For the text-containing cell, return its midpoint in [X, Y] coordinate format. 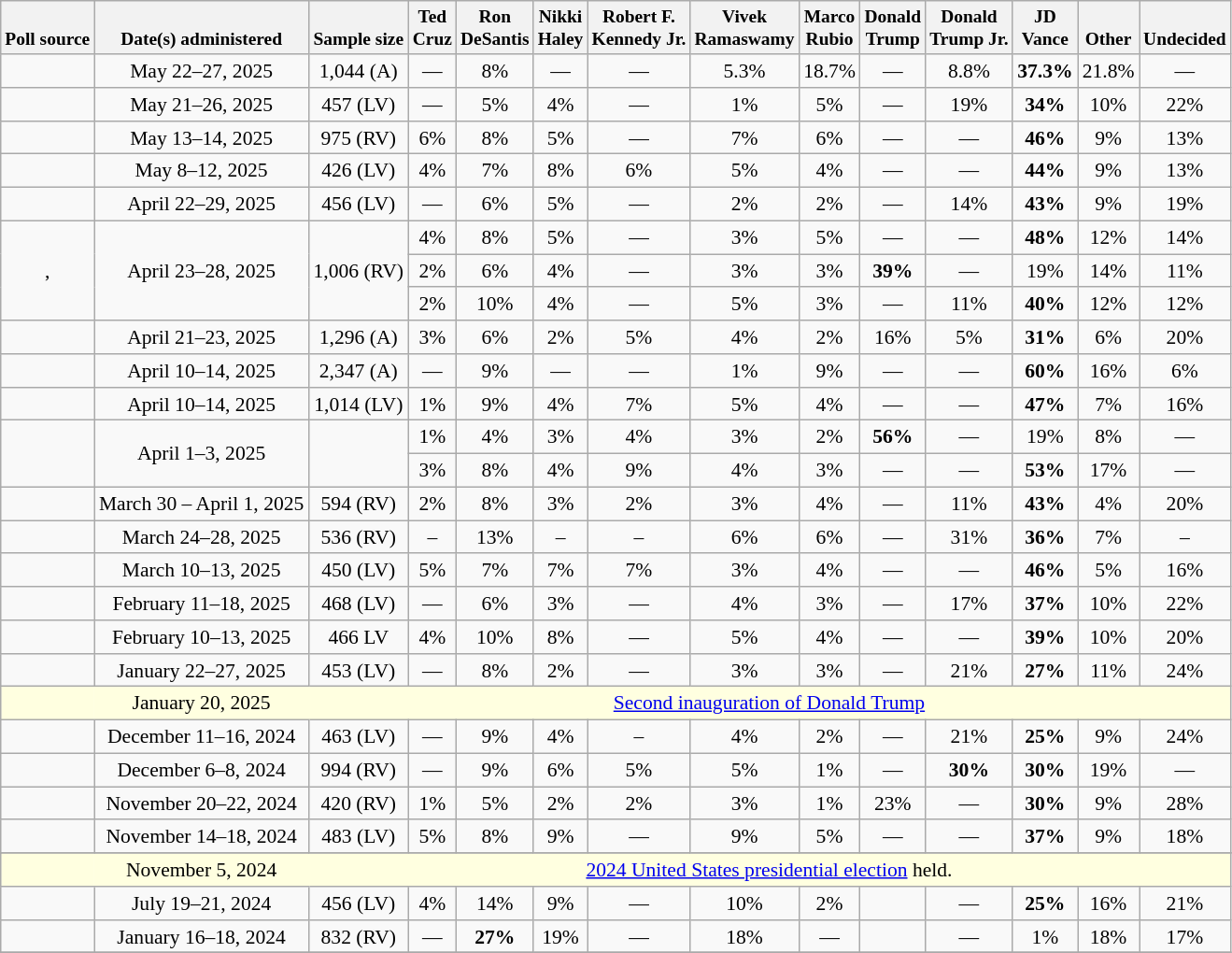
463 (LV) [359, 737]
May 8–12, 2025 [202, 171]
July 19–21, 2024 [202, 903]
5.3% [744, 71]
VivekRamaswamy [744, 28]
536 (RV) [359, 537]
April 23–28, 2025 [202, 271]
DonaldTrump Jr. [970, 28]
November 20–22, 2024 [202, 804]
1,044 (A) [359, 71]
May 21–26, 2025 [202, 105]
March 30 – April 1, 2025 [202, 505]
1,296 (A) [359, 337]
Sample size [359, 28]
36% [1044, 537]
MarcoRubio [829, 28]
Second inauguration of Donald Trump [770, 704]
April 1–3, 2025 [202, 454]
Robert F.Kennedy Jr. [639, 28]
8.8% [970, 71]
53% [1044, 471]
December 6–8, 2024 [202, 770]
Undecided [1185, 28]
23% [893, 804]
January 22–27, 2025 [202, 671]
May 13–14, 2025 [202, 138]
Poll source [48, 28]
April 21–23, 2025 [202, 337]
January 20, 2025 [202, 704]
28% [1185, 804]
994 (RV) [359, 770]
2024 United States presidential election held. [770, 870]
DonaldTrump [893, 28]
466 LV [359, 637]
March 10–13, 2025 [202, 571]
1,006 (RV) [359, 271]
Other [1109, 28]
JDVance [1044, 28]
TedCruz [432, 28]
21.8% [1109, 71]
975 (RV) [359, 138]
NikkiHaley [560, 28]
60% [1044, 371]
468 (LV) [359, 604]
34% [1044, 105]
2,347 (A) [359, 371]
May 22–27, 2025 [202, 71]
56% [893, 437]
40% [1044, 305]
March 24–28, 2025 [202, 537]
27% [1044, 671]
18% [1185, 837]
February 10–13, 2025 [202, 637]
November 14–18, 2024 [202, 837]
April 22–29, 2025 [202, 205]
February 11–18, 2025 [202, 604]
594 (RV) [359, 505]
November 5, 2024 [202, 870]
44% [1044, 171]
1,014 (LV) [359, 405]
453 (LV) [359, 671]
December 11–16, 2024 [202, 737]
RonDeSantis [495, 28]
420 (RV) [359, 804]
47% [1044, 405]
48% [1044, 237]
, [48, 271]
450 (LV) [359, 571]
483 (LV) [359, 837]
426 (LV) [359, 171]
18.7% [829, 71]
Date(s) administered [202, 28]
37.3% [1044, 71]
457 (LV) [359, 105]
